Capture the cell that displays the provided text and extract its [x, y] central coordinate. 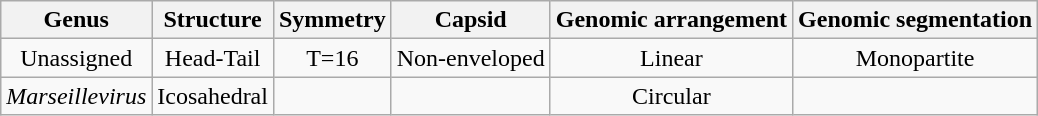
Structure [213, 20]
Unassigned [76, 58]
T=16 [332, 58]
Capsid [470, 20]
Icosahedral [213, 96]
Non-enveloped [470, 58]
Monopartite [916, 58]
Symmetry [332, 20]
Genus [76, 20]
Circular [671, 96]
Head-Tail [213, 58]
Genomic segmentation [916, 20]
Genomic arrangement [671, 20]
Marseillevirus [76, 96]
Linear [671, 58]
